Find where the given text appears and provide that cell's center as [X, Y] coordinate. 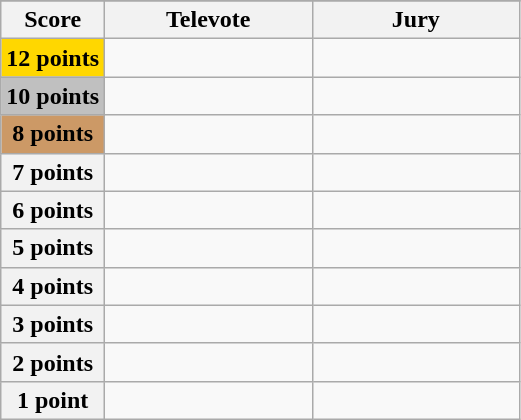
7 points [53, 172]
4 points [53, 286]
2 points [53, 362]
8 points [53, 134]
3 points [53, 324]
12 points [53, 58]
Score [53, 20]
5 points [53, 248]
10 points [53, 96]
Jury [416, 20]
1 point [53, 400]
6 points [53, 210]
Televote [209, 20]
